Return the [x, y] coordinate for the center point of the cell that contains the specified text.  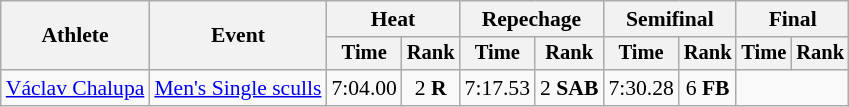
7:04.00 [364, 88]
Semifinal [670, 19]
7:17.53 [498, 88]
Repechage [532, 19]
Event [238, 36]
Václav Chalupa [76, 88]
2 SAB [569, 88]
2 R [431, 88]
6 FB [708, 88]
Athlete [76, 36]
Heat [392, 19]
7:30.28 [640, 88]
Final [792, 19]
Men's Single sculls [238, 88]
